From the cell containing the given text, extract its center point as (x, y) coordinate. 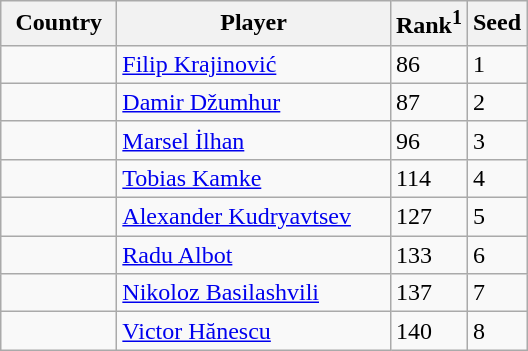
Rank1 (428, 24)
86 (428, 64)
Marsel İlhan (254, 140)
2 (496, 102)
5 (496, 217)
133 (428, 255)
7 (496, 293)
Filip Krajinović (254, 64)
Radu Albot (254, 255)
1 (496, 64)
6 (496, 255)
Seed (496, 24)
Nikoloz Basilashvili (254, 293)
Player (254, 24)
87 (428, 102)
96 (428, 140)
3 (496, 140)
Victor Hănescu (254, 331)
Tobias Kamke (254, 178)
Country (59, 24)
Damir Džumhur (254, 102)
137 (428, 293)
140 (428, 331)
127 (428, 217)
114 (428, 178)
Alexander Kudryavtsev (254, 217)
4 (496, 178)
8 (496, 331)
